Identify which cell holds the provided text, then report its [x, y] central coordinate. 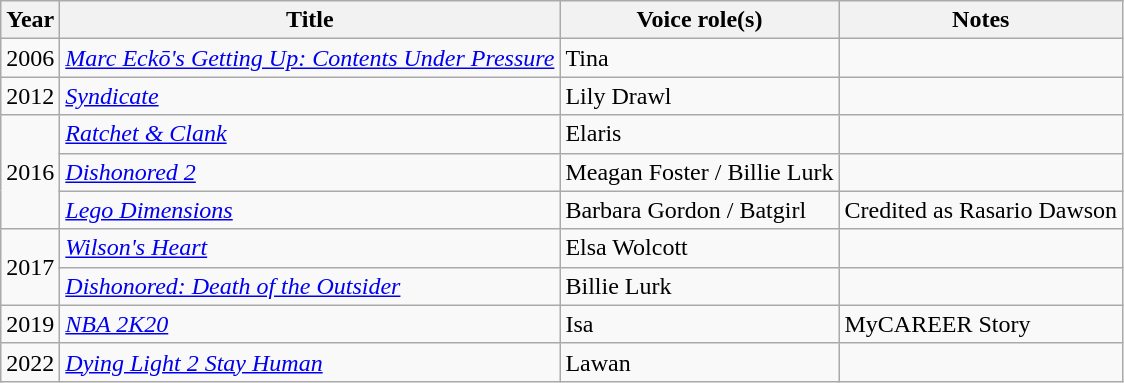
Title [310, 20]
Lawan [700, 362]
2017 [30, 267]
Isa [700, 324]
Billie Lurk [700, 286]
Notes [981, 20]
Syndicate [310, 96]
Wilson's Heart [310, 248]
Barbara Gordon / Batgirl [700, 210]
Lily Drawl [700, 96]
Meagan Foster / Billie Lurk [700, 172]
Elsa Wolcott [700, 248]
2012 [30, 96]
Tina [700, 58]
Voice role(s) [700, 20]
Dishonored: Death of the Outsider [310, 286]
2019 [30, 324]
2022 [30, 362]
Elaris [700, 134]
MyCAREER Story [981, 324]
Dying Light 2 Stay Human [310, 362]
NBA 2K20 [310, 324]
Year [30, 20]
Dishonored 2 [310, 172]
2006 [30, 58]
2016 [30, 172]
Ratchet & Clank [310, 134]
Credited as Rasario Dawson [981, 210]
Lego Dimensions [310, 210]
Marc Eckō's Getting Up: Contents Under Pressure [310, 58]
